Detect which cell encompasses the target text, then output its (x, y) center coordinate. 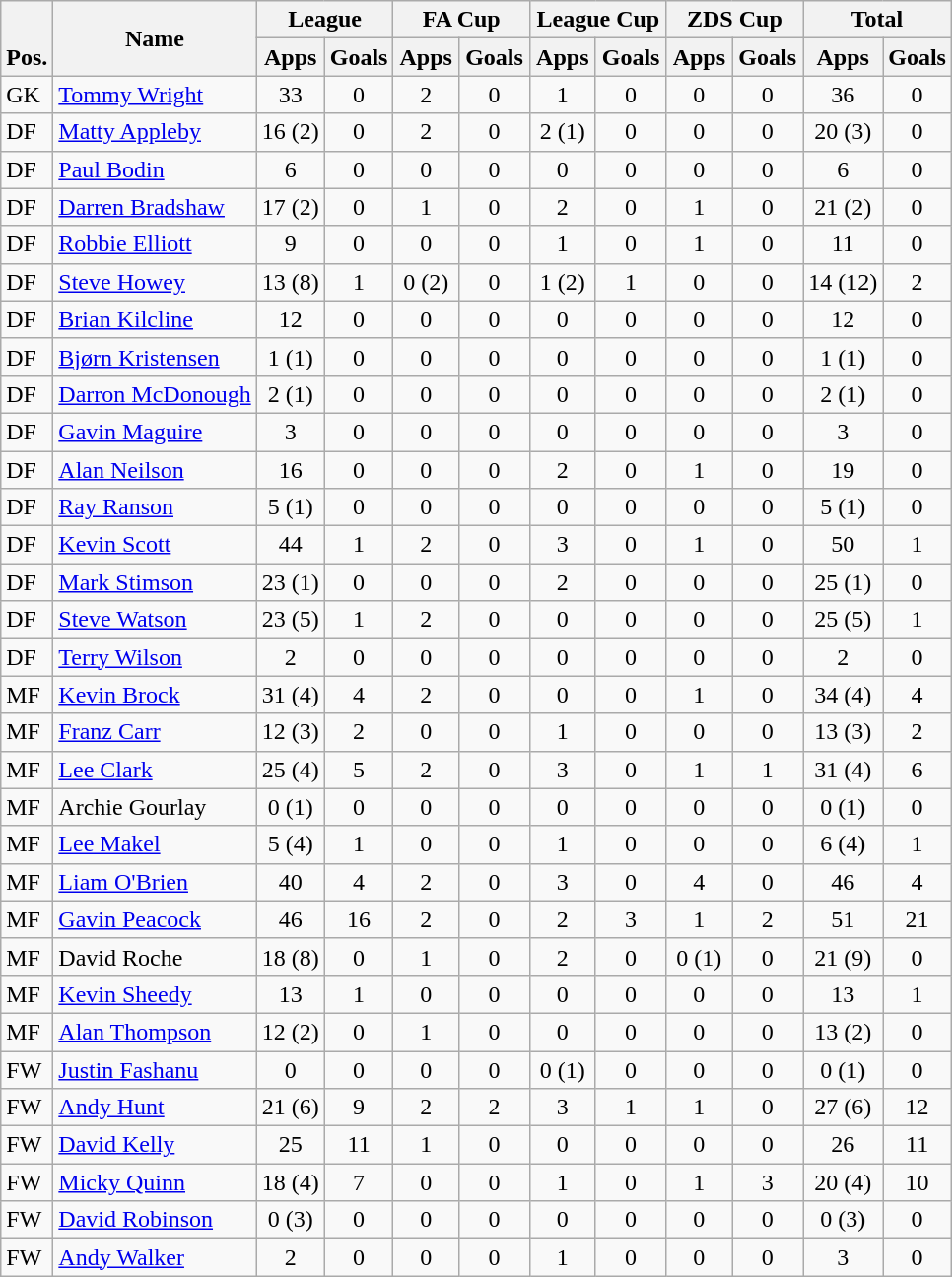
10 (918, 1182)
34 (4) (844, 695)
50 (844, 545)
Archie Gourlay (155, 807)
Andy Hunt (155, 1108)
23 (5) (290, 620)
0 (2) (426, 282)
Steve Watson (155, 620)
Terry Wilson (155, 657)
5 (359, 770)
17 (2) (290, 207)
14 (12) (844, 282)
18 (8) (290, 957)
21 (2) (844, 207)
League (325, 20)
21 (918, 919)
25 (1) (844, 582)
Kevin Sheedy (155, 994)
Mark Stimson (155, 582)
Kevin Scott (155, 545)
21 (6) (290, 1108)
16 (2) (290, 132)
25 (290, 1145)
13 (3) (844, 732)
Micky Quinn (155, 1182)
David Kelly (155, 1145)
44 (290, 545)
13 (8) (290, 282)
Gavin Maguire (155, 432)
Alan Neilson (155, 470)
Steve Howey (155, 282)
League Cup (599, 20)
Lee Clark (155, 770)
Matty Appleby (155, 132)
Gavin Peacock (155, 919)
18 (4) (290, 1182)
12 (2) (290, 1032)
5 (4) (290, 844)
Name (155, 38)
Kevin Brock (155, 695)
Brian Kilcline (155, 319)
Franz Carr (155, 732)
40 (290, 882)
26 (844, 1145)
GK (28, 95)
David Robinson (155, 1220)
13 (2) (844, 1032)
Darron McDonough (155, 394)
21 (9) (844, 957)
Darren Bradshaw (155, 207)
Andy Walker (155, 1257)
Total (877, 20)
Ray Ranson (155, 507)
David Roche (155, 957)
27 (6) (844, 1108)
51 (844, 919)
7 (359, 1182)
Alan Thompson (155, 1032)
33 (290, 95)
Bjørn Kristensen (155, 357)
12 (3) (290, 732)
19 (844, 470)
Tommy Wright (155, 95)
FA Cup (461, 20)
25 (4) (290, 770)
20 (4) (844, 1182)
Justin Fashanu (155, 1069)
1 (2) (564, 282)
Paul Bodin (155, 169)
36 (844, 95)
Lee Makel (155, 844)
ZDS Cup (735, 20)
6 (4) (844, 844)
25 (5) (844, 620)
Liam O'Brien (155, 882)
Robbie Elliott (155, 244)
Pos. (28, 38)
20 (3) (844, 132)
23 (1) (290, 582)
